Determine the (X, Y) coordinate at the center of the cell enclosing the given text.  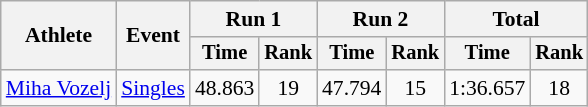
Singles (153, 88)
48.863 (224, 88)
Athlete (58, 36)
Event (153, 36)
Run 1 (254, 19)
Run 2 (380, 19)
47.794 (352, 88)
18 (559, 88)
Total (516, 19)
1:36.657 (487, 88)
15 (415, 88)
Miha Vozelj (58, 88)
19 (288, 88)
